Locate the cell with the specified text and output its (X, Y) center coordinate. 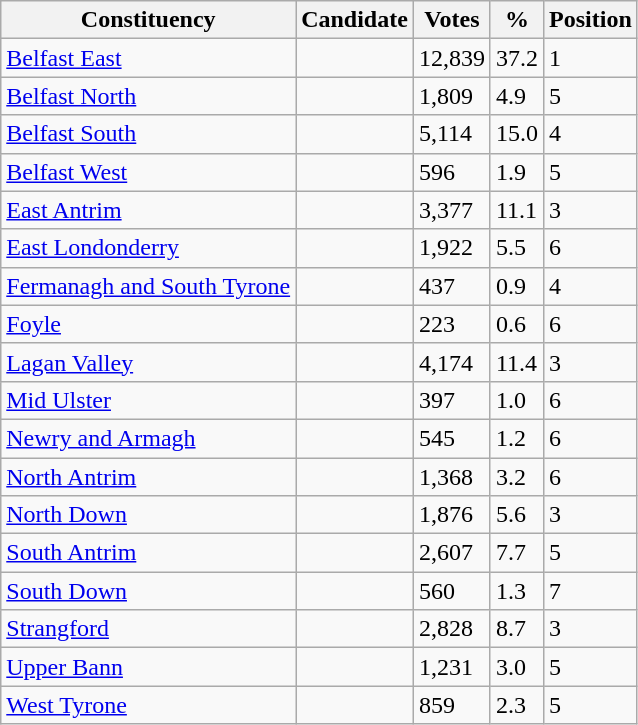
1 (591, 58)
Belfast South (148, 134)
2,828 (452, 629)
1,231 (452, 667)
437 (452, 286)
1,368 (452, 477)
North Down (148, 515)
545 (452, 438)
Fermanagh and South Tyrone (148, 286)
1.2 (516, 438)
% (516, 20)
1,922 (452, 248)
Votes (452, 20)
Foyle (148, 324)
0.9 (516, 286)
1,809 (452, 96)
Belfast North (148, 96)
South Antrim (148, 553)
223 (452, 324)
11.1 (516, 210)
2.3 (516, 705)
Lagan Valley (148, 362)
Belfast West (148, 172)
4,174 (452, 362)
North Antrim (148, 477)
397 (452, 400)
Upper Bann (148, 667)
4.9 (516, 96)
Newry and Armagh (148, 438)
1.0 (516, 400)
Position (591, 20)
2,607 (452, 553)
11.4 (516, 362)
7.7 (516, 553)
Mid Ulster (148, 400)
12,839 (452, 58)
37.2 (516, 58)
South Down (148, 591)
Candidate (355, 20)
5,114 (452, 134)
5.5 (516, 248)
3.0 (516, 667)
3.2 (516, 477)
596 (452, 172)
Constituency (148, 20)
0.6 (516, 324)
1.9 (516, 172)
Strangford (148, 629)
3,377 (452, 210)
560 (452, 591)
859 (452, 705)
1,876 (452, 515)
8.7 (516, 629)
East Antrim (148, 210)
15.0 (516, 134)
1.3 (516, 591)
5.6 (516, 515)
West Tyrone (148, 705)
East Londonderry (148, 248)
Belfast East (148, 58)
7 (591, 591)
